Identify which cell holds the provided text, then report its [x, y] central coordinate. 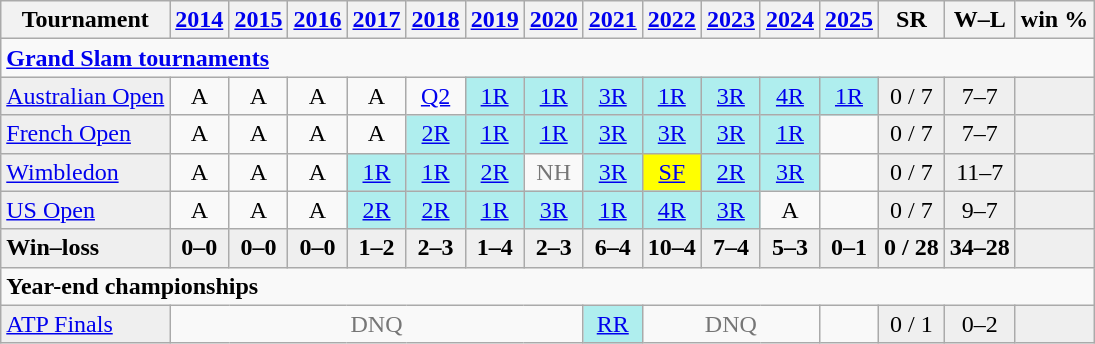
SF [672, 172]
2018 [436, 20]
2021 [612, 20]
French Open [86, 134]
Wimbledon [86, 172]
2019 [494, 20]
0–2 [980, 324]
1–4 [494, 248]
5–3 [790, 248]
2024 [790, 20]
11–7 [980, 172]
0 / 28 [912, 248]
1–2 [376, 248]
Q2 [436, 96]
10–4 [672, 248]
0–1 [848, 248]
Win–loss [86, 248]
2014 [200, 20]
NH [554, 172]
2016 [318, 20]
2020 [554, 20]
9–7 [980, 210]
RR [612, 324]
2022 [672, 20]
7–4 [730, 248]
0 / 1 [912, 324]
ATP Finals [86, 324]
win % [1054, 20]
Year-end championships [548, 286]
34–28 [980, 248]
Grand Slam tournaments [548, 58]
2017 [376, 20]
SR [912, 20]
Tournament [86, 20]
2023 [730, 20]
2025 [848, 20]
W–L [980, 20]
US Open [86, 210]
6–4 [612, 248]
Australian Open [86, 96]
2015 [258, 20]
